Provide the [x, y] coordinate of the cell's center where the given text is located.  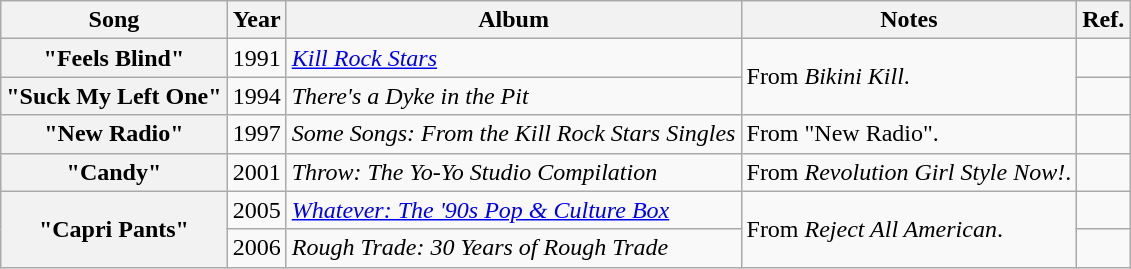
From "New Radio". [909, 134]
2006 [256, 248]
Notes [909, 20]
"Suck My Left One" [114, 96]
2005 [256, 210]
Song [114, 20]
Album [514, 20]
Ref. [1104, 20]
"Capri Pants" [114, 229]
2001 [256, 172]
1991 [256, 58]
Kill Rock Stars [514, 58]
There's a Dyke in the Pit [514, 96]
"Feels Blind" [114, 58]
From Reject All American. [909, 229]
1994 [256, 96]
Throw: The Yo-Yo Studio Compilation [514, 172]
Rough Trade: 30 Years of Rough Trade [514, 248]
"New Radio" [114, 134]
From Bikini Kill. [909, 77]
Some Songs: From the Kill Rock Stars Singles [514, 134]
1997 [256, 134]
From Revolution Girl Style Now!. [909, 172]
"Candy" [114, 172]
Whatever: The '90s Pop & Culture Box [514, 210]
Year [256, 20]
